Scan for the cell matching the given text and deliver its (x, y) coordinate at center. 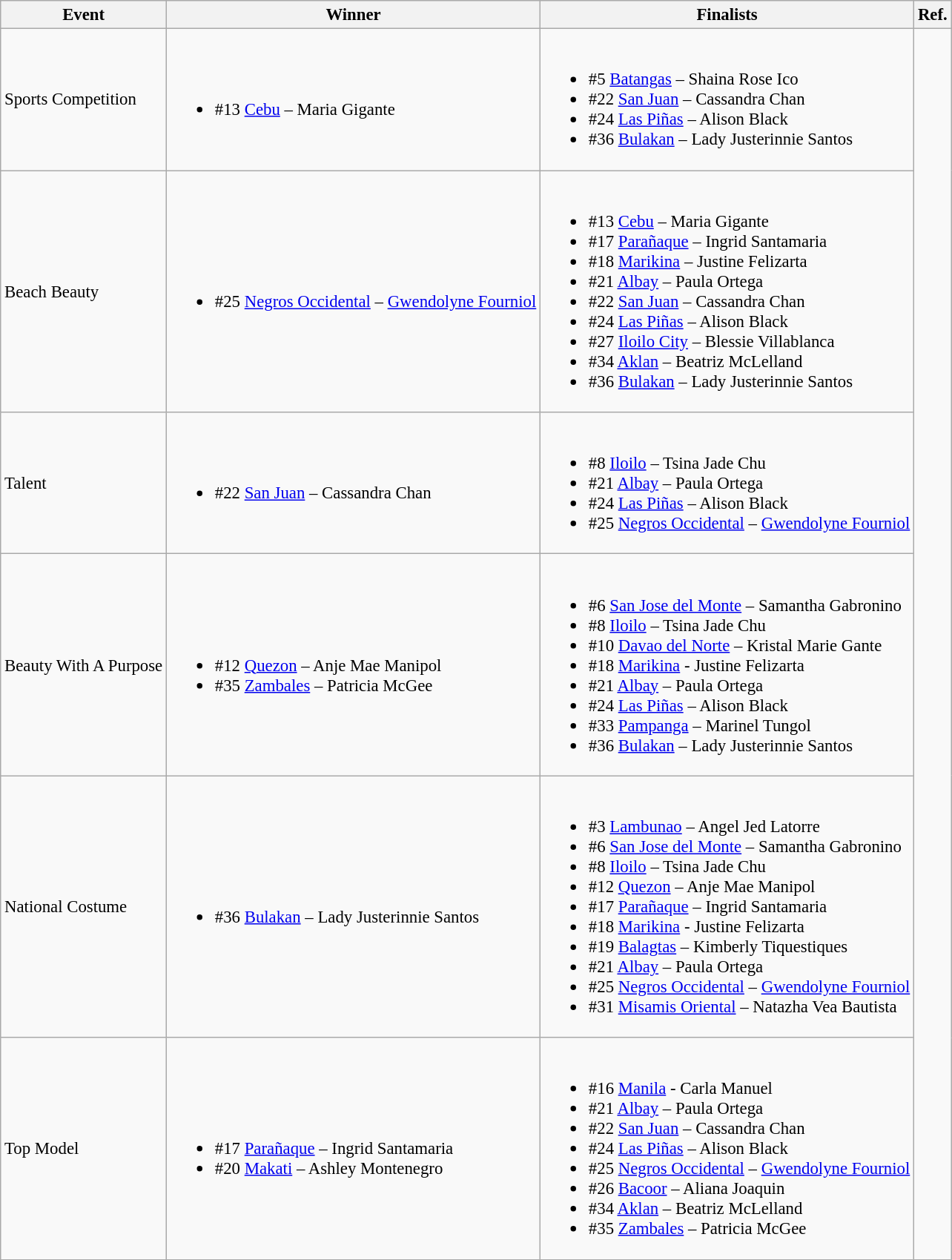
#22 San Juan – Cassandra Chan (354, 484)
#36 Bulakan – Lady Justerinnie Santos (354, 906)
Beauty With A Purpose (84, 664)
Event (84, 15)
Beach Beauty (84, 291)
Winner (354, 15)
Ref. (933, 15)
Talent (84, 484)
#13 Cebu – Maria Gigante (354, 99)
Sports Competition (84, 99)
#12 Quezon – Anje Mae Manipol#35 Zambales – Patricia McGee (354, 664)
National Costume (84, 906)
#17 Parañaque – Ingrid Santamaria#20 Makati – Ashley Montenegro (354, 1148)
Top Model (84, 1148)
#25 Negros Occidental – Gwendolyne Fourniol (354, 291)
Finalists (727, 15)
#8 Iloilo – Tsina Jade Chu#21 Albay – Paula Ortega#24 Las Piñas – Alison Black#25 Negros Occidental – Gwendolyne Fourniol (727, 484)
#5 Batangas – Shaina Rose Ico#22 San Juan – Cassandra Chan#24 Las Piñas – Alison Black#36 Bulakan – Lady Justerinnie Santos (727, 99)
